Search for the cell housing the specified text and yield its (x, y) center coordinate. 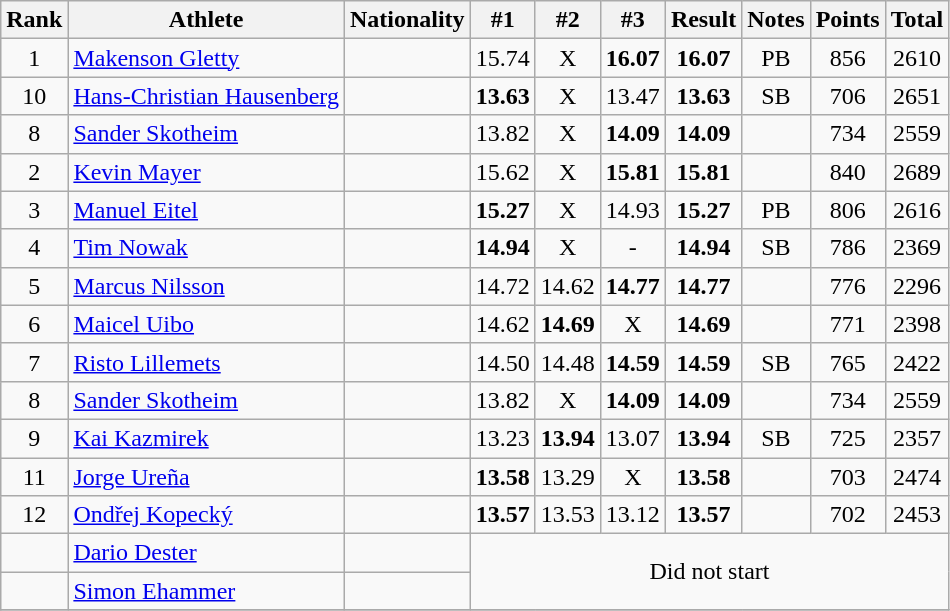
Kevin Mayer (206, 172)
3 (34, 210)
Marcus Nilsson (206, 286)
14.48 (568, 362)
13.47 (632, 96)
702 (848, 515)
2689 (917, 172)
#2 (568, 20)
786 (848, 248)
12 (34, 515)
776 (848, 286)
2610 (917, 58)
2296 (917, 286)
840 (848, 172)
2616 (917, 210)
Tim Nowak (206, 248)
13.07 (632, 438)
Hans-Christian Hausenberg (206, 96)
Rank (34, 20)
725 (848, 438)
10 (34, 96)
Ondřej Kopecký (206, 515)
2422 (917, 362)
9 (34, 438)
13.12 (632, 515)
6 (34, 324)
15.74 (502, 58)
Jorge Ureña (206, 477)
13.23 (502, 438)
2453 (917, 515)
- (632, 248)
5 (34, 286)
Total (917, 20)
14.93 (632, 210)
Kai Kazmirek (206, 438)
14.50 (502, 362)
Notes (776, 20)
Points (848, 20)
Nationality (407, 20)
Athlete (206, 20)
2357 (917, 438)
765 (848, 362)
13.53 (568, 515)
2369 (917, 248)
771 (848, 324)
Simon Ehammer (206, 591)
2474 (917, 477)
Risto Lillemets (206, 362)
4 (34, 248)
11 (34, 477)
Manuel Eitel (206, 210)
7 (34, 362)
Maicel Uibo (206, 324)
2651 (917, 96)
706 (848, 96)
Dario Dester (206, 553)
14.72 (502, 286)
15.62 (502, 172)
806 (848, 210)
2398 (917, 324)
#1 (502, 20)
Makenson Gletty (206, 58)
#3 (632, 20)
Did not start (710, 572)
703 (848, 477)
856 (848, 58)
Result (703, 20)
13.29 (568, 477)
1 (34, 58)
2 (34, 172)
